Output the [x, y] coordinate of the center of the cell containing the given text.  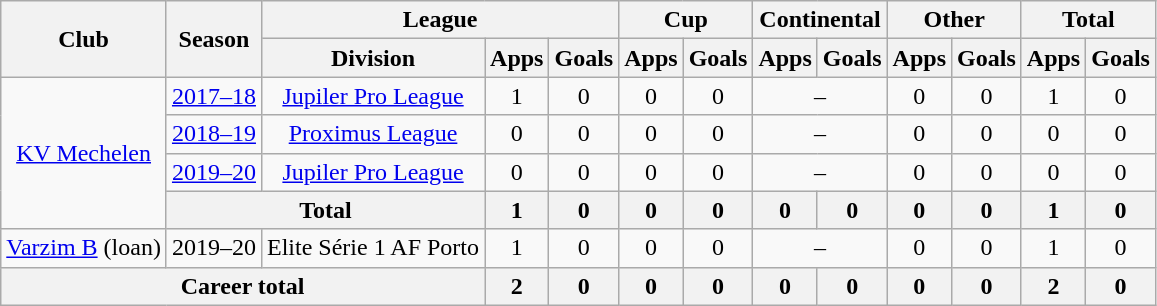
Proximus League [372, 134]
Other [954, 20]
Cup [686, 20]
League [440, 20]
Division [372, 58]
KV Mechelen [84, 153]
2018–19 [214, 134]
Varzim B (loan) [84, 248]
2017–18 [214, 96]
Elite Série 1 AF Porto [372, 248]
Season [214, 39]
Career total [243, 286]
Continental [820, 20]
Club [84, 39]
